Extract the [X, Y] coordinate from the center of the cell holding the provided text.  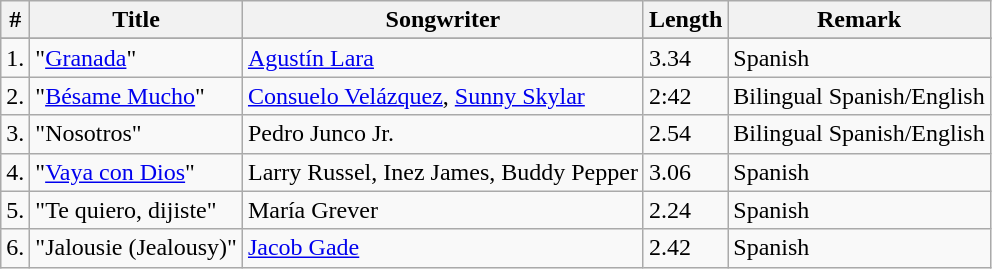
Title [136, 20]
"Jalousie (Jealousy)" [136, 248]
2.24 [685, 210]
3.06 [685, 172]
2.42 [685, 248]
Larry Russel, Inez James, Buddy Pepper [442, 172]
Pedro Junco Jr. [442, 134]
4. [16, 172]
Jacob Gade [442, 248]
2.54 [685, 134]
# [16, 20]
Length [685, 20]
3.34 [685, 58]
3. [16, 134]
Agustín Lara [442, 58]
Songwriter [442, 20]
María Grever [442, 210]
Remark [859, 20]
"Vaya con Dios" [136, 172]
1. [16, 58]
6. [16, 248]
"Bésame Mucho" [136, 96]
5. [16, 210]
"Te quiero, dijiste" [136, 210]
"Granada" [136, 58]
"Nosotros" [136, 134]
Consuelo Velázquez, Sunny Skylar [442, 96]
2:42 [685, 96]
2. [16, 96]
